Pinpoint the cell where the given text exists, returning its (x, y) midpoint coordinate. 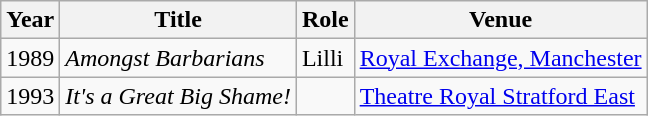
Year (30, 20)
It's a Great Big Shame! (178, 96)
1989 (30, 58)
Amongst Barbarians (178, 58)
Title (178, 20)
1993 (30, 96)
Theatre Royal Stratford East (500, 96)
Royal Exchange, Manchester (500, 58)
Lilli (325, 58)
Venue (500, 20)
Role (325, 20)
